Detect which cell encompasses the target text, then output its (x, y) center coordinate. 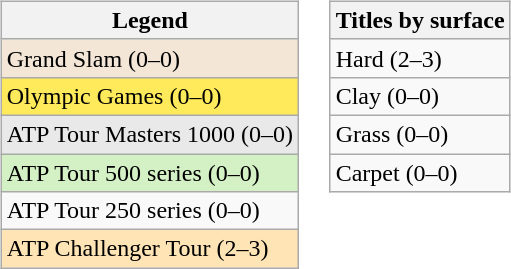
ATP Tour 250 series (0–0) (150, 211)
ATP Tour 500 series (0–0) (150, 173)
Grand Slam (0–0) (150, 58)
Clay (0–0) (420, 96)
Olympic Games (0–0) (150, 96)
ATP Tour Masters 1000 (0–0) (150, 134)
Hard (2–3) (420, 58)
Legend (150, 20)
Carpet (0–0) (420, 173)
Titles by surface (420, 20)
ATP Challenger Tour (2–3) (150, 249)
Grass (0–0) (420, 134)
